Pinpoint the cell where the given text exists, returning its [X, Y] midpoint coordinate. 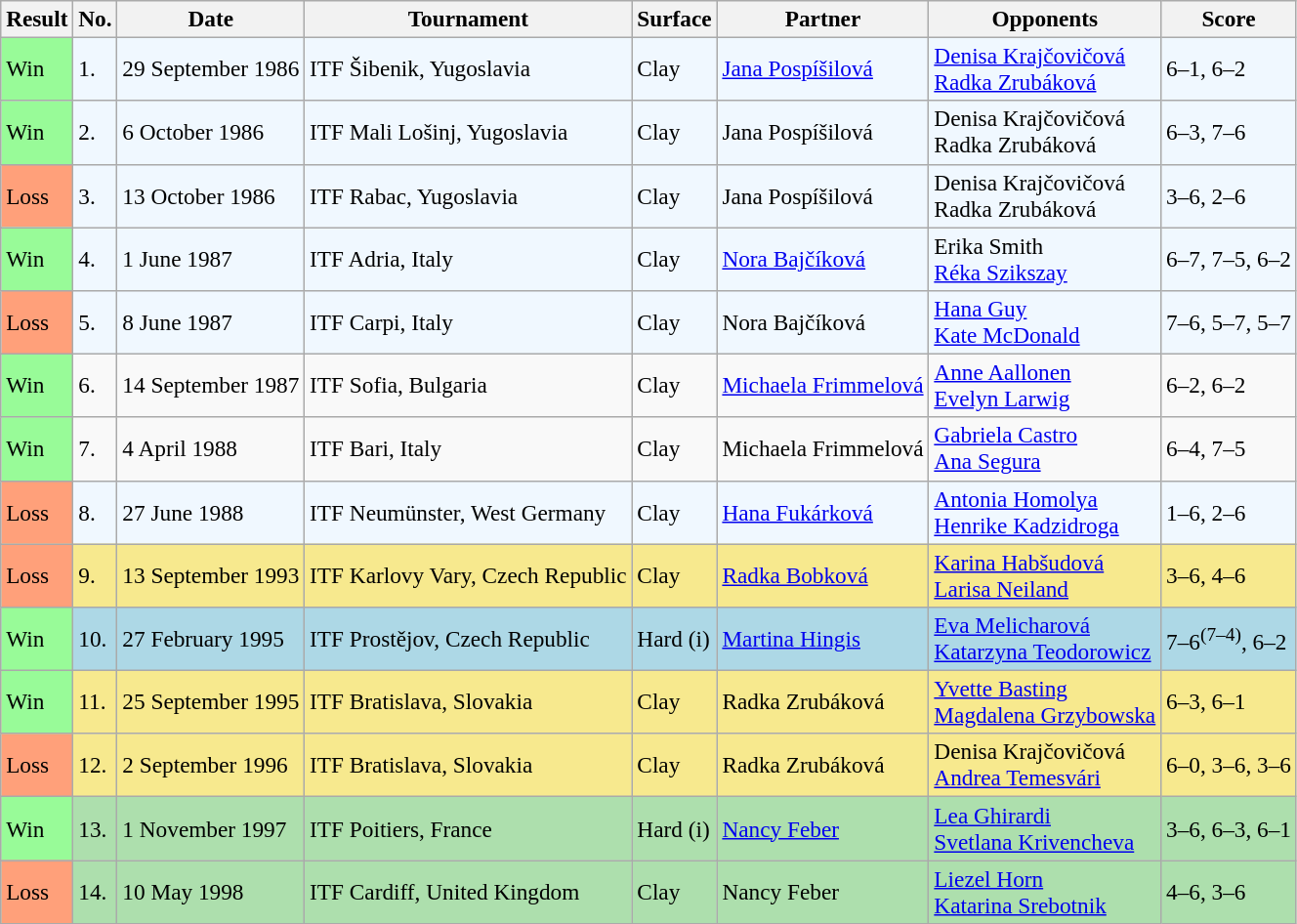
4–6, 3–6 [1229, 891]
ITF Sofia, Bulgaria [469, 385]
6–3, 6–1 [1229, 701]
ITF Rabac, Yugoslavia [469, 195]
13 October 1986 [211, 195]
13. [96, 828]
2 September 1996 [211, 766]
ITF Cardiff, United Kingdom [469, 891]
1. [96, 68]
Gabriela Castro Ana Segura [1045, 449]
11. [96, 701]
Anne Aallonen Evelyn Larwig [1045, 385]
6–3, 7–6 [1229, 133]
6 October 1986 [211, 133]
12. [96, 766]
Lea Ghirardi Svetlana Krivencheva [1045, 828]
Liezel Horn Katarina Srebotnik [1045, 891]
Denisa Krajčovičová Andrea Temesvári [1045, 766]
4 April 1988 [211, 449]
14 September 1987 [211, 385]
ITF Karlovy Vary, Czech Republic [469, 574]
ITF Poitiers, France [469, 828]
Result [37, 19]
Partner [822, 19]
6–2, 6–2 [1229, 385]
25 September 1995 [211, 701]
5. [96, 322]
ITF Šibenik, Yugoslavia [469, 68]
6–1, 6–2 [1229, 68]
Hana Guy Kate McDonald [1045, 322]
ITF Mali Lošinj, Yugoslavia [469, 133]
Yvette Basting Magdalena Grzybowska [1045, 701]
1 June 1987 [211, 258]
Antonia Homolya Henrike Kadzidroga [1045, 512]
6. [96, 385]
10 May 1998 [211, 891]
14. [96, 891]
27 February 1995 [211, 639]
8 June 1987 [211, 322]
7. [96, 449]
3. [96, 195]
Date [211, 19]
3–6, 6–3, 6–1 [1229, 828]
ITF Bari, Italy [469, 449]
ITF Neumünster, West Germany [469, 512]
ITF Carpi, Italy [469, 322]
6–7, 7–5, 6–2 [1229, 258]
7–6, 5–7, 5–7 [1229, 322]
29 September 1986 [211, 68]
3–6, 2–6 [1229, 195]
2. [96, 133]
ITF Prostějov, Czech Republic [469, 639]
1 November 1997 [211, 828]
Opponents [1045, 19]
Eva Melicharová Katarzyna Teodorowicz [1045, 639]
No. [96, 19]
8. [96, 512]
13 September 1993 [211, 574]
Tournament [469, 19]
Radka Bobková [822, 574]
4. [96, 258]
27 June 1988 [211, 512]
Erika Smith Réka Szikszay [1045, 258]
Surface [674, 19]
10. [96, 639]
3–6, 4–6 [1229, 574]
Score [1229, 19]
7–6(7–4), 6–2 [1229, 639]
9. [96, 574]
Hana Fukárková [822, 512]
Martina Hingis [822, 639]
1–6, 2–6 [1229, 512]
Karina Habšudová Larisa Neiland [1045, 574]
ITF Adria, Italy [469, 258]
6–4, 7–5 [1229, 449]
6–0, 3–6, 3–6 [1229, 766]
